Extract the (X, Y) coordinate from the center of the cell holding the provided text.  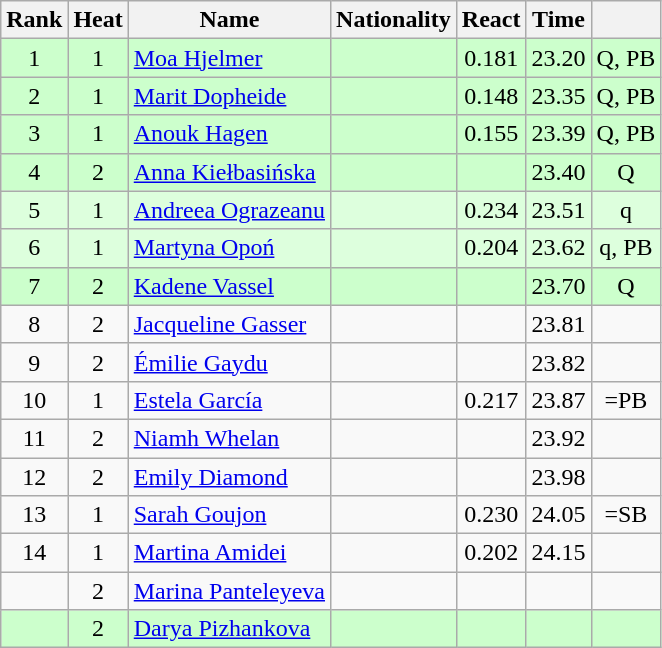
23.70 (558, 286)
0.230 (491, 515)
23.35 (558, 96)
0.204 (491, 248)
Martyna Opoń (229, 248)
6 (34, 248)
0.181 (491, 58)
Kadene Vassel (229, 286)
13 (34, 515)
Émilie Gaydu (229, 362)
Name (229, 20)
12 (34, 477)
3 (34, 134)
q, PB (626, 248)
5 (34, 210)
Jacqueline Gasser (229, 324)
Nationality (394, 20)
10 (34, 400)
Time (558, 20)
14 (34, 553)
23.62 (558, 248)
q (626, 210)
Darya Pizhankova (229, 629)
7 (34, 286)
React (491, 20)
23.81 (558, 324)
23.82 (558, 362)
=PB (626, 400)
Heat (98, 20)
Moa Hjelmer (229, 58)
23.87 (558, 400)
Martina Amidei (229, 553)
Anouk Hagen (229, 134)
23.40 (558, 172)
Rank (34, 20)
23.98 (558, 477)
0.202 (491, 553)
Andreea Ograzeanu (229, 210)
Niamh Whelan (229, 438)
23.51 (558, 210)
24.05 (558, 515)
23.39 (558, 134)
0.155 (491, 134)
23.92 (558, 438)
23.20 (558, 58)
=SB (626, 515)
4 (34, 172)
0.148 (491, 96)
24.15 (558, 553)
Emily Diamond (229, 477)
11 (34, 438)
Sarah Goujon (229, 515)
0.234 (491, 210)
Anna Kiełbasińska (229, 172)
Marit Dopheide (229, 96)
8 (34, 324)
9 (34, 362)
0.217 (491, 400)
Estela García (229, 400)
Marina Panteleyeva (229, 591)
